Locate the cell with the specified text and output its (x, y) center coordinate. 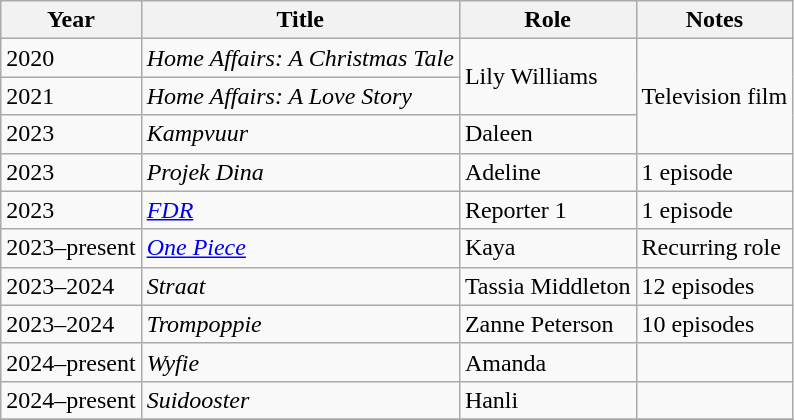
One Piece (300, 248)
Home Affairs: A Christmas Tale (300, 58)
Daleen (548, 134)
Amanda (548, 362)
Title (300, 20)
Television film (714, 96)
Year (71, 20)
Projek Dina (300, 172)
2021 (71, 96)
Home Affairs: A Love Story (300, 96)
Reporter 1 (548, 210)
Zanne Peterson (548, 324)
Lily Williams (548, 77)
FDR (300, 210)
Hanli (548, 400)
Trompoppie (300, 324)
12 episodes (714, 286)
Notes (714, 20)
10 episodes (714, 324)
2020 (71, 58)
Recurring role (714, 248)
Suidooster (300, 400)
2023–present (71, 248)
Wyfie (300, 362)
Kampvuur (300, 134)
Adeline (548, 172)
Straat (300, 286)
Role (548, 20)
Kaya (548, 248)
Tassia Middleton (548, 286)
